Find where the given text appears and provide that cell's center as (x, y) coordinate. 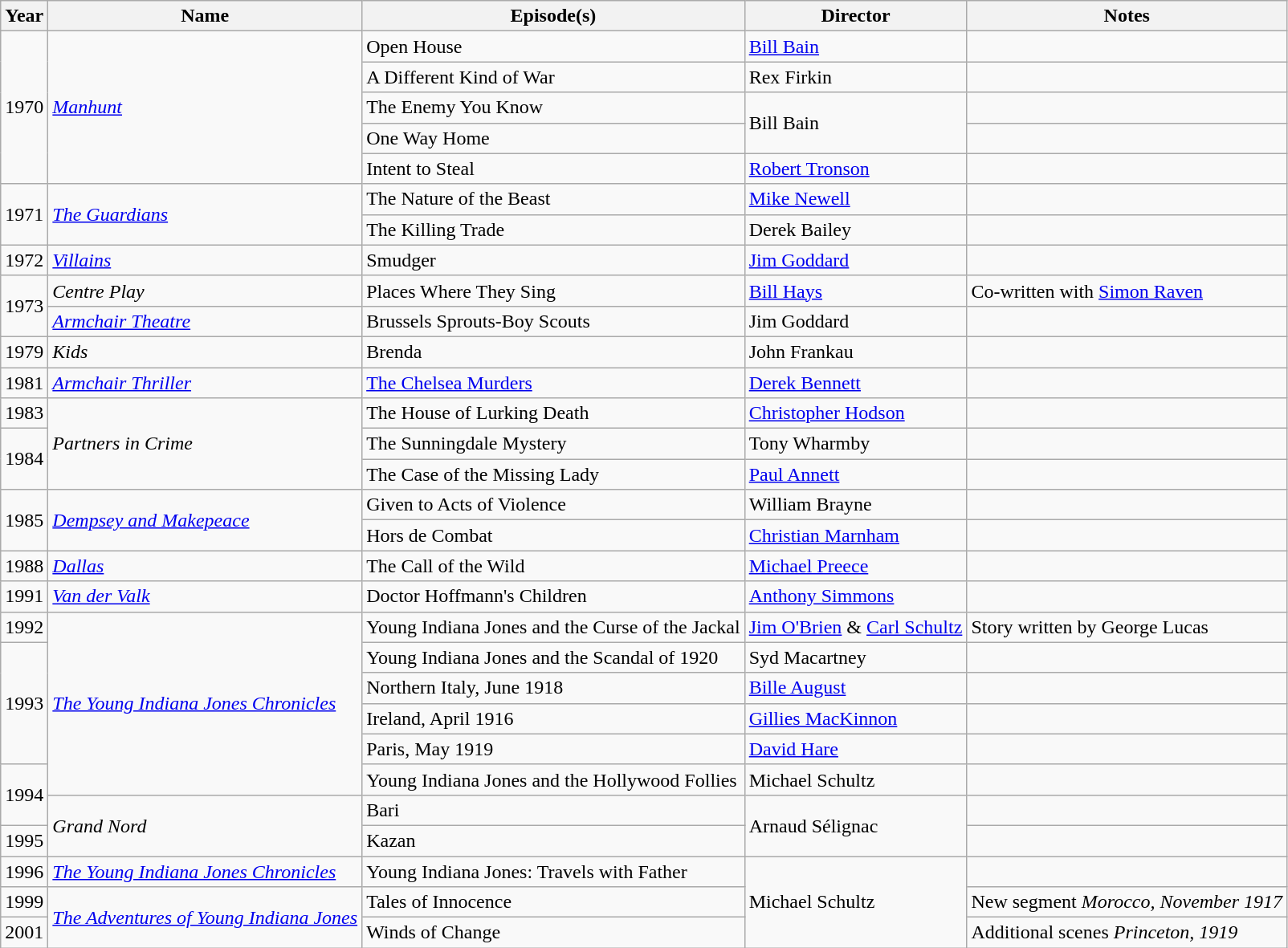
Northern Italy, June 1918 (554, 688)
Brenda (554, 352)
1973 (24, 306)
Christian Marnham (856, 535)
1994 (24, 795)
Christopher Hodson (856, 413)
Arnaud Sélignac (856, 825)
New segment Morocco, November 1917 (1127, 902)
Director (856, 16)
A Different Kind of War (554, 77)
The Killing Trade (554, 230)
Dallas (206, 566)
Bari (554, 810)
Name (206, 16)
Paris, May 1919 (554, 749)
1979 (24, 352)
Villains (206, 260)
Bill Hays (856, 291)
William Brayne (856, 505)
Bille August (856, 688)
Young Indiana Jones and the Curse of the Jackal (554, 627)
Young Indiana Jones and the Hollywood Follies (554, 779)
1971 (24, 214)
Episode(s) (554, 16)
1984 (24, 459)
Tony Wharmby (856, 444)
Hors de Combat (554, 535)
Places Where They Sing (554, 291)
Kazan (554, 840)
Intent to Steal (554, 169)
Co-written with Simon Raven (1127, 291)
1972 (24, 260)
Van der Valk (206, 596)
The Chelsea Murders (554, 383)
The Call of the Wild (554, 566)
Gillies MacKinnon (856, 718)
John Frankau (856, 352)
The Sunningdale Mystery (554, 444)
1985 (24, 520)
The Guardians (206, 214)
Open House (554, 47)
1999 (24, 902)
Rex Firkin (856, 77)
Doctor Hoffmann's Children (554, 596)
Ireland, April 1916 (554, 718)
Manhunt (206, 108)
One Way Home (554, 138)
1992 (24, 627)
Paul Annett (856, 474)
1995 (24, 840)
David Hare (856, 749)
Jim O'Brien & Carl Schultz (856, 627)
Mike Newell (856, 199)
Partners in Crime (206, 444)
The Case of the Missing Lady (554, 474)
Young Indiana Jones and the Scandal of 1920 (554, 657)
Additional scenes Princeton, 1919 (1127, 933)
The Nature of the Beast (554, 199)
Year (24, 16)
Notes (1127, 16)
1970 (24, 108)
Derek Bailey (856, 230)
Armchair Thriller (206, 383)
The House of Lurking Death (554, 413)
Story written by George Lucas (1127, 627)
Young Indiana Jones: Travels with Father (554, 871)
Kids (206, 352)
Derek Bennett (856, 383)
The Enemy You Know (554, 108)
1983 (24, 413)
The Adventures of Young Indiana Jones (206, 917)
Syd Macartney (856, 657)
Brussels Sprouts-Boy Scouts (554, 321)
1991 (24, 596)
Tales of Innocence (554, 902)
Robert Tronson (856, 169)
Given to Acts of Violence (554, 505)
2001 (24, 933)
Dempsey and Makepeace (206, 520)
Armchair Theatre (206, 321)
1996 (24, 871)
Centre Play (206, 291)
1993 (24, 703)
Smudger (554, 260)
Anthony Simmons (856, 596)
1981 (24, 383)
Winds of Change (554, 933)
Michael Preece (856, 566)
1988 (24, 566)
Grand Nord (206, 825)
